Return (X, Y) of the center of cell containing provided text 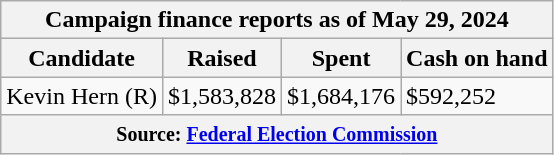
Campaign finance reports as of May 29, 2024 (277, 20)
$1,684,176 (342, 96)
Source: Federal Election Commission (277, 134)
Raised (222, 58)
Spent (342, 58)
Candidate (82, 58)
Cash on hand (477, 58)
$1,583,828 (222, 96)
Kevin Hern (R) (82, 96)
$592,252 (477, 96)
